Pinpoint the cell where the given text exists, returning its [x, y] midpoint coordinate. 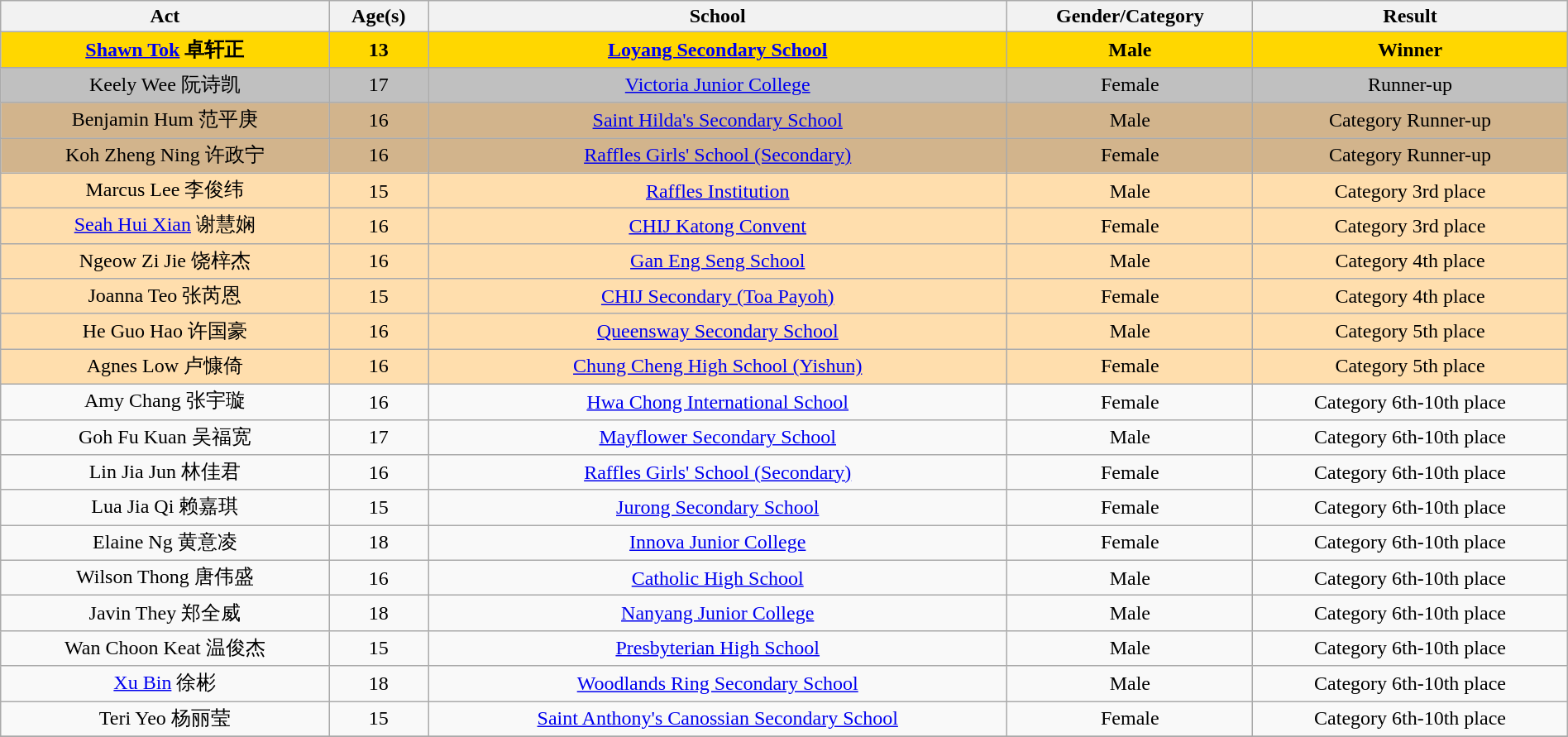
Jurong Secondary School [718, 508]
Ngeow Zi Jie 饶梓杰 [165, 261]
Mayflower Secondary School [718, 437]
Amy Chang 张宇璇 [165, 402]
Saint Anthony's Canossian Secondary School [718, 720]
Result [1410, 17]
Queensway Secondary School [718, 331]
Javin They 郑全威 [165, 614]
Gender/Category [1130, 17]
Saint Hilda's Secondary School [718, 121]
CHIJ Secondary (Toa Payoh) [718, 296]
Keely Wee 阮诗凯 [165, 84]
Loyang Secondary School [718, 50]
Innova Junior College [718, 543]
Gan Eng Seng School [718, 261]
Lin Jia Jun 林佳君 [165, 473]
Xu Bin 徐彬 [165, 683]
Act [165, 17]
He Guo Hao 许国豪 [165, 331]
Shawn Tok 卓轩正 [165, 50]
School [718, 17]
CHIJ Katong Convent [718, 227]
Joanna Teo 张芮恩 [165, 296]
Woodlands Ring Secondary School [718, 683]
Koh Zheng Ning 许政宁 [165, 156]
Lua Jia Qi 赖嘉琪 [165, 508]
Runner-up [1410, 84]
13 [379, 50]
Benjamin Hum 范平庚 [165, 121]
Raffles Institution [718, 190]
Presbyterian High School [718, 648]
Elaine Ng 黄意凌 [165, 543]
Goh Fu Kuan 吴福宽 [165, 437]
Nanyang Junior College [718, 614]
Agnes Low 卢慷倚 [165, 367]
Age(s) [379, 17]
Teri Yeo 杨丽莹 [165, 720]
Wan Choon Keat 温俊杰 [165, 648]
Catholic High School [718, 577]
Victoria Junior College [718, 84]
Seah Hui Xian 谢慧娴 [165, 227]
Chung Cheng High School (Yishun) [718, 367]
Winner [1410, 50]
Marcus Lee 李俊纬 [165, 190]
Hwa Chong International School [718, 402]
Wilson Thong 唐伟盛 [165, 577]
